For the text-containing cell, return its midpoint in [x, y] coordinate format. 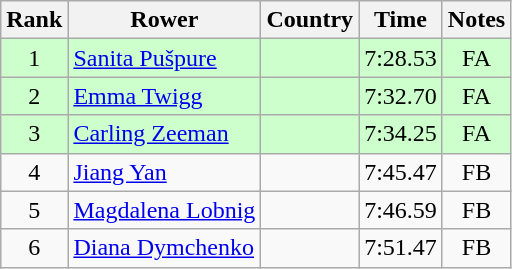
Sanita Pušpure [164, 58]
Notes [476, 20]
7:34.25 [401, 134]
7:32.70 [401, 96]
7:28.53 [401, 58]
Jiang Yan [164, 172]
7:45.47 [401, 172]
1 [34, 58]
6 [34, 248]
4 [34, 172]
Diana Dymchenko [164, 248]
Rower [164, 20]
2 [34, 96]
Country [310, 20]
7:51.47 [401, 248]
Carling Zeeman [164, 134]
5 [34, 210]
Rank [34, 20]
7:46.59 [401, 210]
Emma Twigg [164, 96]
Magdalena Lobnig [164, 210]
Time [401, 20]
3 [34, 134]
